Scan for the cell matching the given text and deliver its [x, y] coordinate at center. 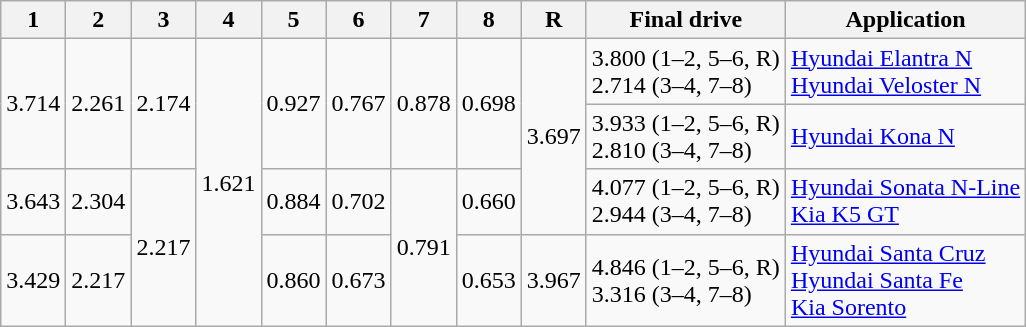
3.714 [34, 104]
4.846 (1–2, 5–6, R)3.316 (3–4, 7–8) [686, 280]
3.697 [554, 136]
0.927 [294, 104]
0.860 [294, 280]
Hyundai Elantra NHyundai Veloster N [905, 72]
Final drive [686, 20]
7 [424, 20]
2.261 [98, 104]
Application [905, 20]
R [554, 20]
0.884 [294, 202]
5 [294, 20]
0.767 [358, 104]
0.653 [488, 280]
0.791 [424, 248]
2.174 [164, 104]
2.304 [98, 202]
3.933 (1–2, 5–6, R)2.810 (3–4, 7–8) [686, 136]
3.967 [554, 280]
8 [488, 20]
4 [228, 20]
Hyundai Kona N [905, 136]
1.621 [228, 182]
6 [358, 20]
3 [164, 20]
Hyundai Santa CruzHyundai Santa FeKia Sorento [905, 280]
0.660 [488, 202]
Hyundai Sonata N-LineKia K5 GT [905, 202]
0.702 [358, 202]
0.698 [488, 104]
2 [98, 20]
3.643 [34, 202]
0.878 [424, 104]
3.429 [34, 280]
0.673 [358, 280]
4.077 (1–2, 5–6, R)2.944 (3–4, 7–8) [686, 202]
3.800 (1–2, 5–6, R)2.714 (3–4, 7–8) [686, 72]
1 [34, 20]
